Scan for the cell matching the given text and deliver its (X, Y) coordinate at center. 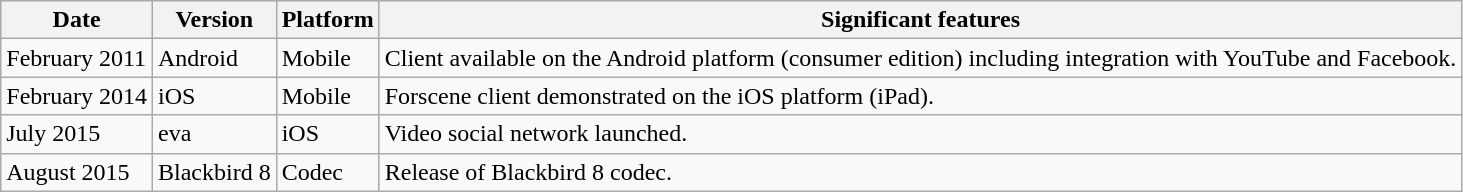
Client available on the Android platform (consumer edition) including integration with YouTube and Facebook. (920, 58)
Version (214, 20)
July 2015 (77, 134)
Significant features (920, 20)
Codec (328, 172)
Blackbird 8 (214, 172)
Forscene client demonstrated on the iOS platform (iPad). (920, 96)
Date (77, 20)
Video social network launched. (920, 134)
eva (214, 134)
Platform (328, 20)
February 2014 (77, 96)
August 2015 (77, 172)
Android (214, 58)
Release of Blackbird 8 codec. (920, 172)
February 2011 (77, 58)
